Find where the given text appears and provide that cell's center as (x, y) coordinate. 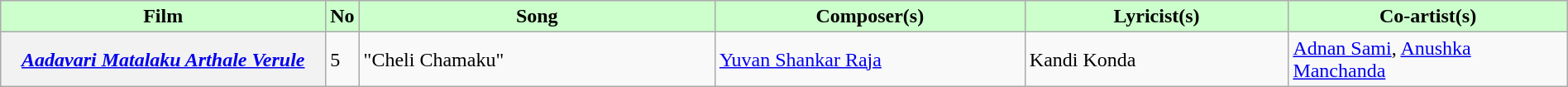
Composer(s) (870, 17)
5 (342, 60)
Song (537, 17)
Film (164, 17)
Yuvan Shankar Raja (870, 60)
Lyricist(s) (1156, 17)
Kandi Konda (1156, 60)
Aadavari Matalaku Arthale Verule (164, 60)
"Cheli Chamaku" (537, 60)
No (342, 17)
Co-artist(s) (1427, 17)
Adnan Sami, Anushka Manchanda (1427, 60)
